From the cell containing the given text, extract its center point as (X, Y) coordinate. 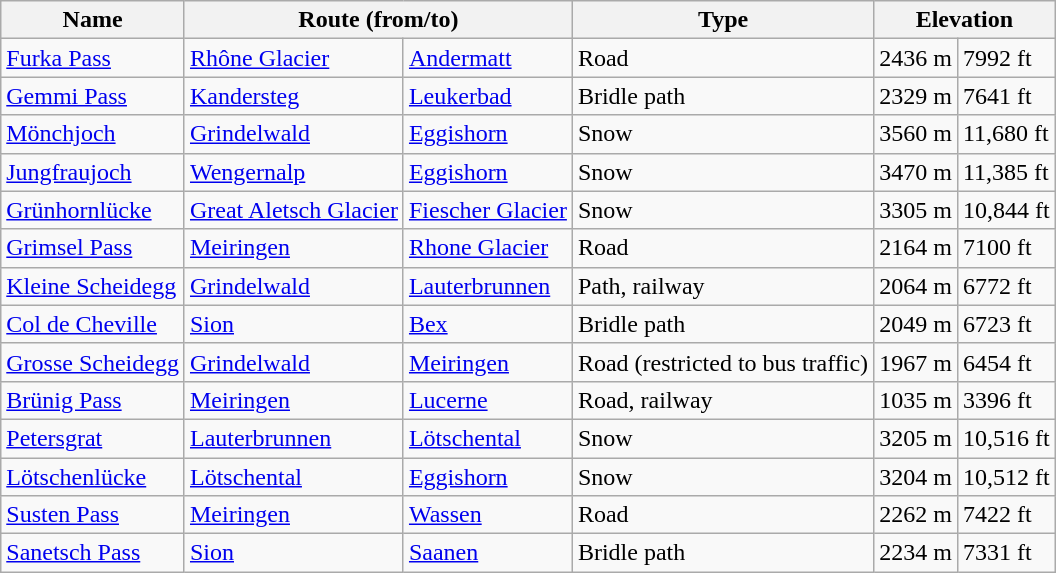
2164 m (916, 248)
Name (93, 20)
Kleine Scheidegg (93, 286)
Sanetsch Pass (93, 553)
7331 ft (1006, 553)
Andermatt (488, 58)
3205 m (916, 438)
Petersgrat (93, 438)
3396 ft (1006, 400)
Bex (488, 324)
Grosse Scheidegg (93, 362)
Furka Pass (93, 58)
7641 ft (1006, 96)
6454 ft (1006, 362)
1035 m (916, 400)
2329 m (916, 96)
2234 m (916, 553)
3305 m (916, 210)
Leukerbad (488, 96)
3560 m (916, 134)
11,385 ft (1006, 172)
11,680 ft (1006, 134)
Type (722, 20)
Kandersteg (294, 96)
10,844 ft (1006, 210)
Wassen (488, 515)
Mönchjoch (93, 134)
10,512 ft (1006, 477)
Susten Pass (93, 515)
Lötschenlücke (93, 477)
Road (restricted to bus traffic) (722, 362)
Gemmi Pass (93, 96)
Fiescher Glacier (488, 210)
Col de Cheville (93, 324)
Lucerne (488, 400)
1967 m (916, 362)
2436 m (916, 58)
3470 m (916, 172)
6723 ft (1006, 324)
2262 m (916, 515)
Jungfraujoch (93, 172)
7422 ft (1006, 515)
Wengernalp (294, 172)
6772 ft (1006, 286)
7992 ft (1006, 58)
Route (from/to) (378, 20)
Brünig Pass (93, 400)
Great Aletsch Glacier (294, 210)
Elevation (964, 20)
Grimsel Pass (93, 248)
Rhône Glacier (294, 58)
Path, railway (722, 286)
2049 m (916, 324)
3204 m (916, 477)
2064 m (916, 286)
7100 ft (1006, 248)
Saanen (488, 553)
10,516 ft (1006, 438)
Road, railway (722, 400)
Grünhornlücke (93, 210)
Rhone Glacier (488, 248)
